Output the [x, y] coordinate of the center of the cell containing the given text.  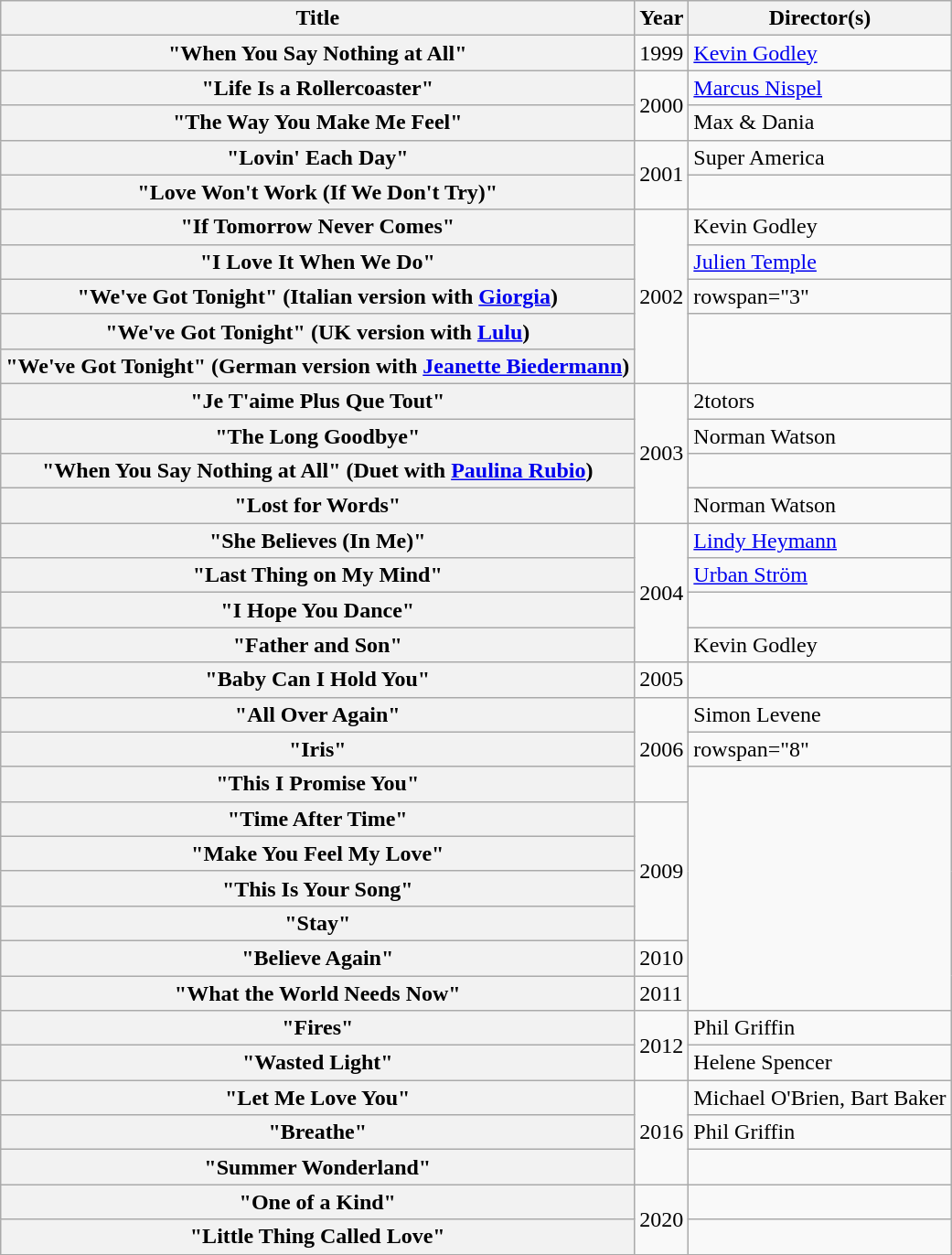
2005 [662, 680]
"If Tomorrow Never Comes" [318, 227]
"Lovin' Each Day" [318, 157]
Urban Ström [819, 575]
"What the World Needs Now" [318, 992]
"This I Promise You" [318, 784]
"She Believes (In Me)" [318, 541]
2020 [662, 1219]
Director(s) [819, 18]
2003 [662, 453]
"This Is Your Song" [318, 888]
"Life Is a Rollercoaster" [318, 88]
"Wasted Light" [318, 1063]
Helene Spencer [819, 1063]
"Summer Wonderland" [318, 1167]
"We've Got Tonight" (UK version with Lulu) [318, 331]
"Time After Time" [318, 819]
Super America [819, 157]
"We've Got Tonight" (Italian version with Giorgia) [318, 296]
"Stay" [318, 923]
"Love Won't Work (If We Don't Try)" [318, 192]
"I Love It When We Do" [318, 262]
Marcus Nispel [819, 88]
Max & Dania [819, 123]
2002 [662, 296]
"Father and Son" [318, 645]
1999 [662, 53]
Julien Temple [819, 262]
2010 [662, 958]
2006 [662, 749]
"Believe Again" [318, 958]
"Iris" [318, 749]
2016 [662, 1132]
"Lost for Words" [318, 506]
"Baby Can I Hold You" [318, 680]
2012 [662, 1046]
"Little Thing Called Love" [318, 1237]
Michael O'Brien, Bart Baker [819, 1098]
Lindy Heymann [819, 541]
rowspan="8" [819, 749]
"Make You Feel My Love" [318, 853]
Year [662, 18]
"Je T'aime Plus Que Tout" [318, 401]
"Let Me Love You" [318, 1098]
2totors [819, 401]
2011 [662, 992]
Simon Levene [819, 714]
Title [318, 18]
"Breathe" [318, 1132]
2009 [662, 871]
"The Way You Make Me Feel" [318, 123]
"When You Say Nothing at All" [318, 53]
2000 [662, 105]
2001 [662, 175]
"We've Got Tonight" (German version with Jeanette Biedermann) [318, 366]
2004 [662, 593]
"Last Thing on My Mind" [318, 575]
"All Over Again" [318, 714]
"The Long Goodbye" [318, 436]
"Fires" [318, 1028]
"One of a Kind" [318, 1202]
"I Hope You Dance" [318, 610]
rowspan="3" [819, 296]
"When You Say Nothing at All" (Duet with Paulina Rubio) [318, 471]
